From the cell containing the given text, extract its center point as (X, Y) coordinate. 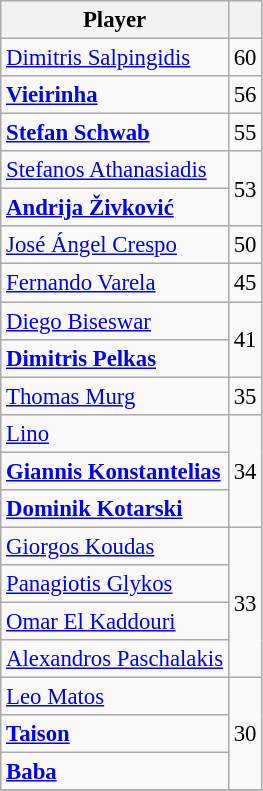
Vieirinha (115, 95)
Panagiotis Glykos (115, 584)
Lino (115, 433)
Baba (115, 772)
45 (244, 283)
Omar El Kaddouri (115, 621)
Player (115, 20)
35 (244, 396)
55 (244, 133)
30 (244, 734)
Thomas Murg (115, 396)
Stefan Schwab (115, 133)
Fernando Varela (115, 283)
Giorgos Koudas (115, 546)
Diego Biseswar (115, 321)
53 (244, 188)
Giannis Konstantelias (115, 471)
60 (244, 58)
41 (244, 340)
34 (244, 470)
Stefanos Athanasiadis (115, 170)
50 (244, 245)
Dimitris Salpingidis (115, 58)
Andrija Živković (115, 208)
Dimitris Pelkas (115, 358)
Alexandros Paschalakis (115, 659)
Leo Matos (115, 697)
Dominik Kotarski (115, 509)
56 (244, 95)
José Ángel Crespo (115, 245)
Taison (115, 734)
33 (244, 602)
